Identify which cell holds the provided text, then report its [X, Y] central coordinate. 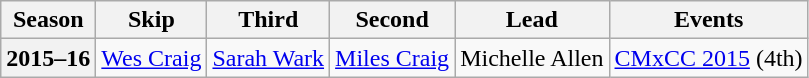
Second [392, 20]
Miles Craig [392, 58]
2015–16 [48, 58]
Sarah Wark [268, 58]
Wes Craig [152, 58]
Events [708, 20]
CMxCC 2015 (4th) [708, 58]
Skip [152, 20]
Michelle Allen [532, 58]
Lead [532, 20]
Third [268, 20]
Season [48, 20]
